Scan for the cell matching the given text and deliver its (X, Y) coordinate at center. 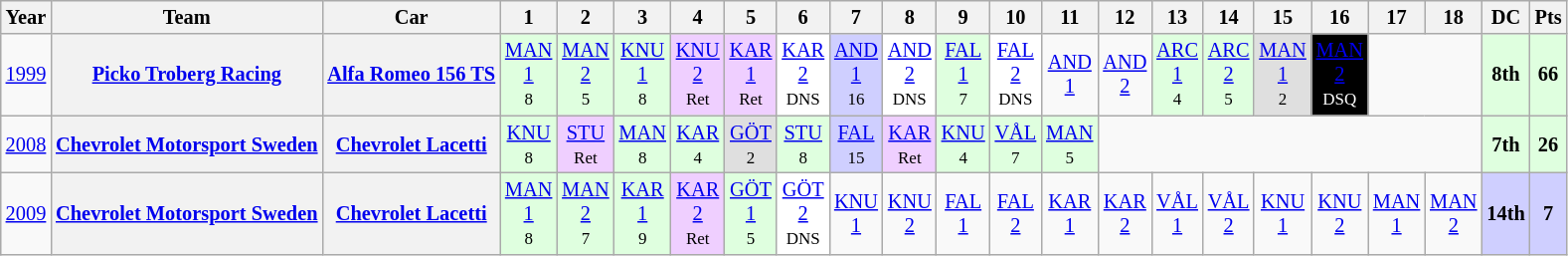
MAN12 (1283, 75)
KNU4 (963, 144)
KAR2DNS (803, 75)
Pts (1549, 17)
KNU8 (529, 144)
13 (1177, 17)
MAN25 (585, 75)
1 (529, 17)
4 (698, 17)
ARC25 (1229, 75)
2009 (26, 213)
12 (1125, 17)
1999 (26, 75)
66 (1549, 75)
STURet (585, 144)
16 (1340, 17)
MAN27 (585, 213)
3 (642, 17)
17 (1396, 17)
AND116 (856, 75)
VÅL1 (1177, 213)
KAR4 (698, 144)
GÖT15 (752, 213)
FAL15 (856, 144)
MAN2DSQ (1340, 75)
GÖT2 (752, 144)
KAR1 (1070, 213)
VÅL2 (1229, 213)
FAL2DNS (1016, 75)
8th (1505, 75)
MAN5 (1070, 144)
14th (1505, 213)
18 (1454, 17)
FAL1 (963, 213)
14 (1229, 17)
KAR2 (1125, 213)
8 (910, 17)
5 (752, 17)
AND2 (1125, 75)
KNU2Ret (698, 75)
Alfa Romeo 156 TS (412, 75)
FAL17 (963, 75)
GÖT2DNS (803, 213)
VÅL7 (1016, 144)
Team (187, 17)
6 (803, 17)
9 (963, 17)
DC (1505, 17)
15 (1283, 17)
26 (1549, 144)
7th (1505, 144)
ARC14 (1177, 75)
2008 (26, 144)
AND2DNS (910, 75)
MAN1 (1396, 213)
Year (26, 17)
KNU18 (642, 75)
MAN2 (1454, 213)
FAL2 (1016, 213)
AND1 (1070, 75)
11 (1070, 17)
Car (412, 17)
10 (1016, 17)
KAR19 (642, 213)
Picko Troberg Racing (187, 75)
KAR2Ret (698, 213)
2 (585, 17)
STU8 (803, 144)
KARRet (910, 144)
KAR1Ret (752, 75)
MAN8 (642, 144)
